Pinpoint the cell where the given text exists, returning its [X, Y] midpoint coordinate. 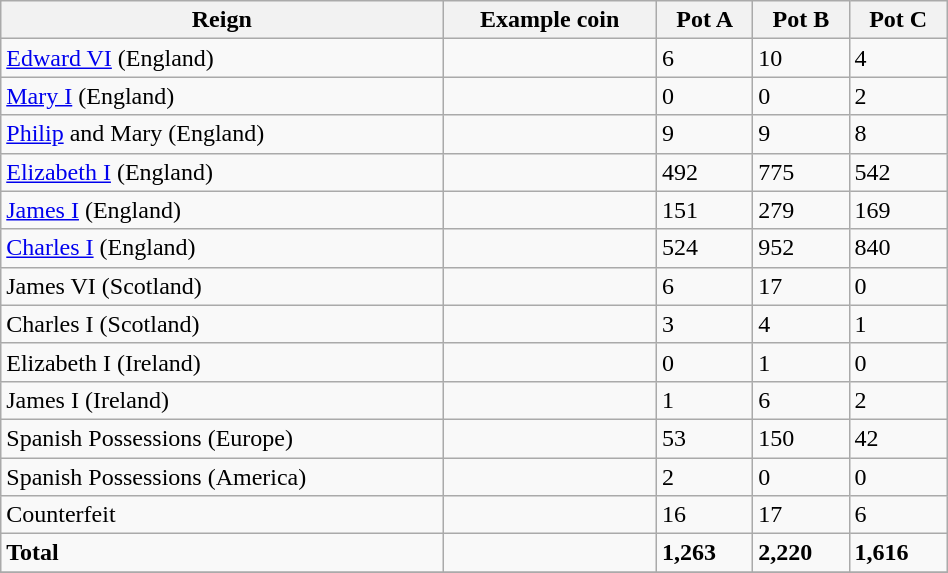
53 [705, 438]
Pot A [705, 20]
542 [898, 172]
James I (Ireland) [222, 400]
Reign [222, 20]
Pot C [898, 20]
10 [801, 58]
3 [705, 324]
1,263 [705, 553]
Total [222, 553]
775 [801, 172]
Pot B [801, 20]
16 [705, 515]
Charles I (Scotland) [222, 324]
Spanish Possessions (Europe) [222, 438]
42 [898, 438]
524 [705, 248]
James VI (Scotland) [222, 286]
279 [801, 210]
150 [801, 438]
952 [801, 248]
Edward VI (England) [222, 58]
Elizabeth I (Ireland) [222, 362]
840 [898, 248]
Counterfeit [222, 515]
151 [705, 210]
Mary I (England) [222, 96]
James I (England) [222, 210]
Spanish Possessions (America) [222, 477]
169 [898, 210]
Charles I (England) [222, 248]
Elizabeth I (England) [222, 172]
2,220 [801, 553]
1,616 [898, 553]
Philip and Mary (England) [222, 134]
8 [898, 134]
Example coin [550, 20]
492 [705, 172]
